From the cell containing the given text, extract its center point as [X, Y] coordinate. 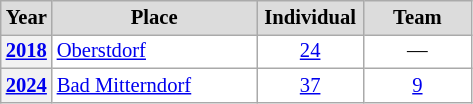
Individual [310, 17]
Year [26, 17]
Team [418, 17]
9 [418, 85]
24 [310, 51]
— [418, 51]
Place [154, 17]
Oberstdorf [154, 51]
2018 [26, 51]
37 [310, 85]
2024 [26, 85]
Bad Mitterndorf [154, 85]
